For the text-containing cell, return its midpoint in [x, y] coordinate format. 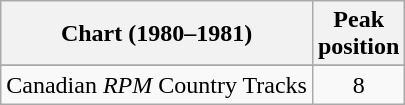
Chart (1980–1981) [157, 34]
Peakposition [358, 34]
Canadian RPM Country Tracks [157, 85]
8 [358, 85]
